Locate the cell with the specified text and output its (X, Y) center coordinate. 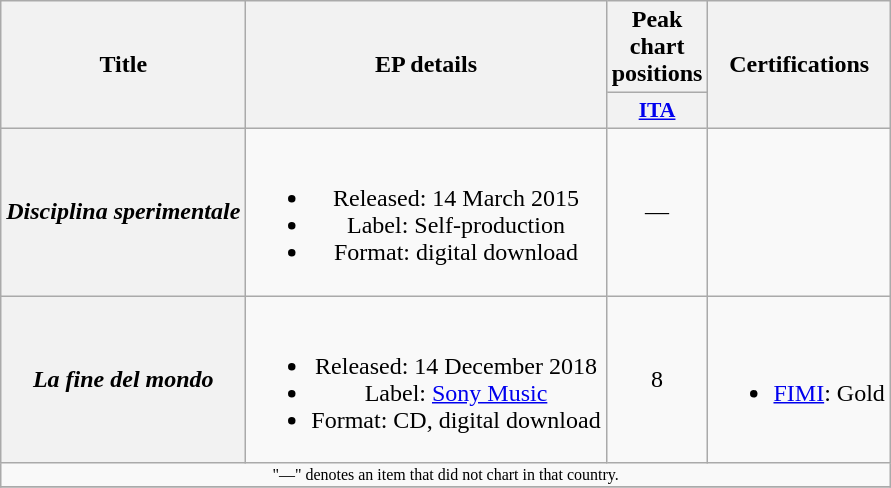
Released: 14 December 2018Label: Sony MusicFormat: CD, digital download (426, 380)
Disciplina sperimentale (124, 212)
"—" denotes an item that did not chart in that country. (446, 475)
Peak chart positions (657, 47)
— (657, 212)
Certifications (799, 65)
ITA (657, 111)
Released: 14 March 2015Label: Self-productionFormat: digital download (426, 212)
Title (124, 65)
EP details (426, 65)
8 (657, 380)
La fine del mondo (124, 380)
FIMI: Gold (799, 380)
